Return (X, Y) of the center of cell containing provided text 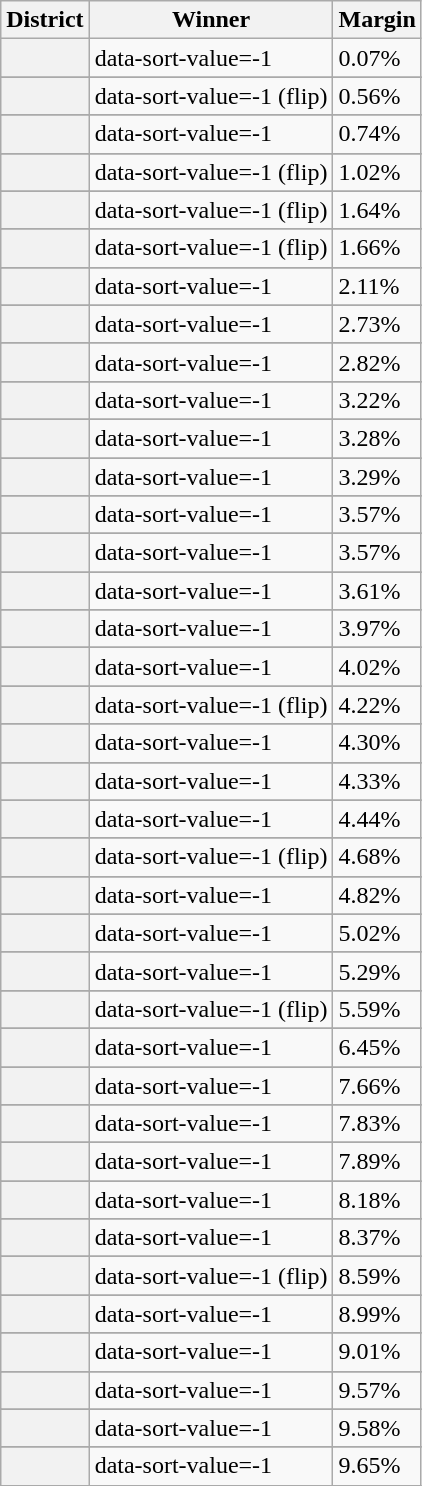
3.22% (377, 400)
8.18% (377, 1200)
8.37% (377, 1238)
2.11% (377, 286)
4.02% (377, 667)
9.57% (377, 1390)
4.68% (377, 857)
5.29% (377, 971)
4.44% (377, 819)
1.64% (377, 210)
7.66% (377, 1085)
8.99% (377, 1314)
6.45% (377, 1047)
8.59% (377, 1276)
0.74% (377, 134)
Winner (211, 20)
4.33% (377, 781)
Margin (377, 20)
3.61% (377, 591)
1.02% (377, 172)
3.97% (377, 629)
0.56% (377, 96)
1.66% (377, 248)
0.07% (377, 58)
2.82% (377, 362)
District (45, 20)
9.65% (377, 1466)
3.29% (377, 477)
3.28% (377, 438)
2.73% (377, 324)
9.58% (377, 1428)
7.83% (377, 1124)
4.82% (377, 895)
5.02% (377, 933)
7.89% (377, 1162)
4.30% (377, 743)
4.22% (377, 705)
9.01% (377, 1352)
5.59% (377, 1009)
